Determine the (x, y) coordinate at the center of the cell enclosing the given text.  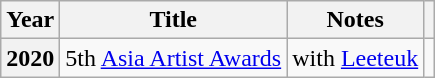
5th Asia Artist Awards (174, 58)
2020 (30, 58)
Title (174, 20)
Year (30, 20)
with Leeteuk (356, 58)
Notes (356, 20)
